Return the (X, Y) coordinate for the center point of the cell that contains the specified text.  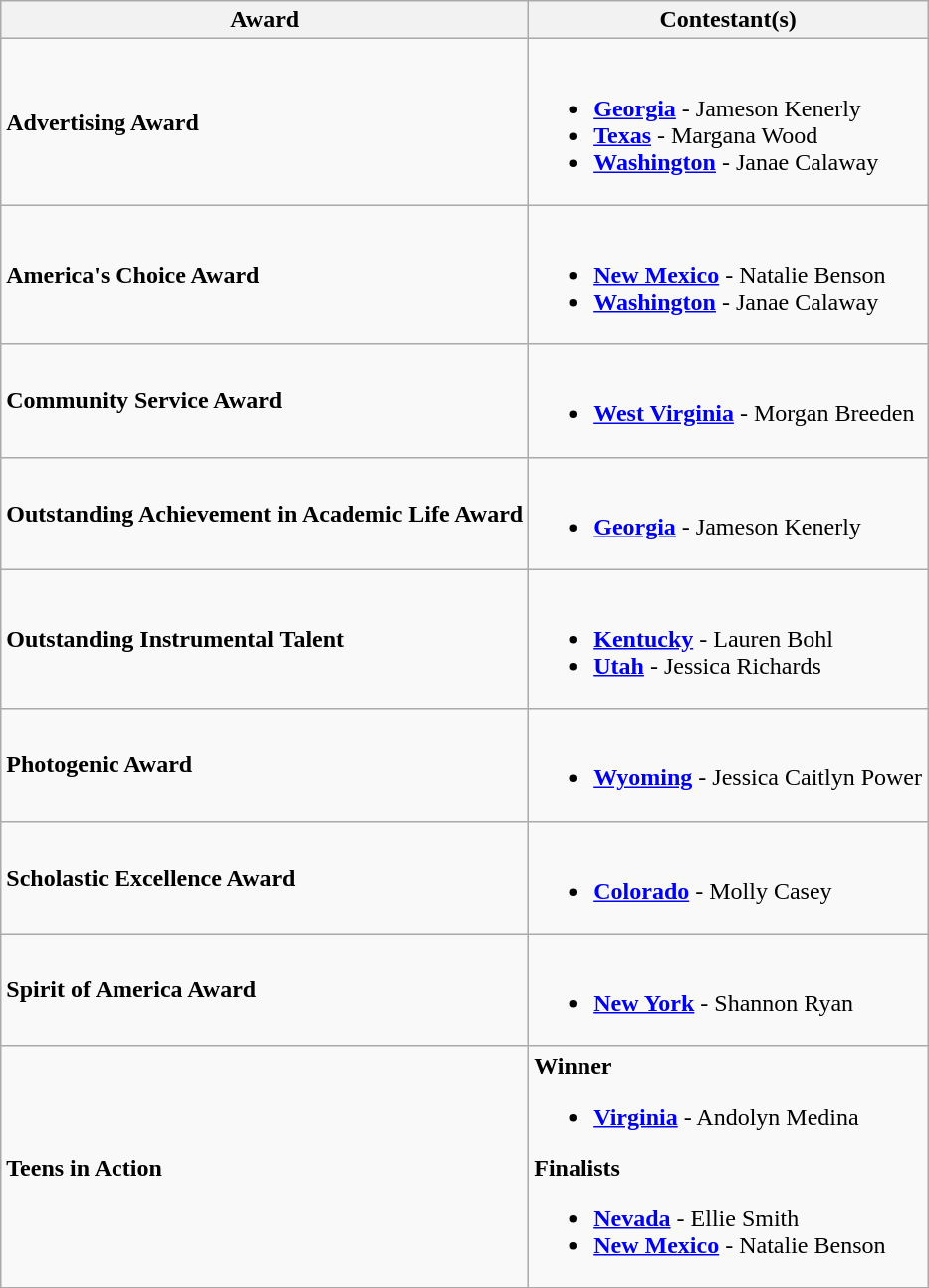
Photogenic Award (265, 764)
Colorado - Molly Casey (729, 878)
New Mexico - Natalie Benson Washington - Janae Calaway (729, 275)
New York - Shannon Ryan (729, 989)
Georgia - Jameson Kenerly Texas - Margana Wood Washington - Janae Calaway (729, 121)
Award (265, 20)
Outstanding Instrumental Talent (265, 639)
Teens in Action (265, 1167)
Outstanding Achievement in Academic Life Award (265, 514)
Wyoming - Jessica Caitlyn Power (729, 764)
Scholastic Excellence Award (265, 878)
Advertising Award (265, 121)
Georgia - Jameson Kenerly (729, 514)
Contestant(s) (729, 20)
Community Service Award (265, 400)
America's Choice Award (265, 275)
Winner Virginia - Andolyn MedinaFinalists Nevada - Ellie Smith New Mexico - Natalie Benson (729, 1167)
West Virginia - Morgan Breeden (729, 400)
Kentucky - Lauren Bohl Utah - Jessica Richards (729, 639)
Spirit of America Award (265, 989)
